Determine the [X, Y] coordinate at the center of the cell enclosing the given text.  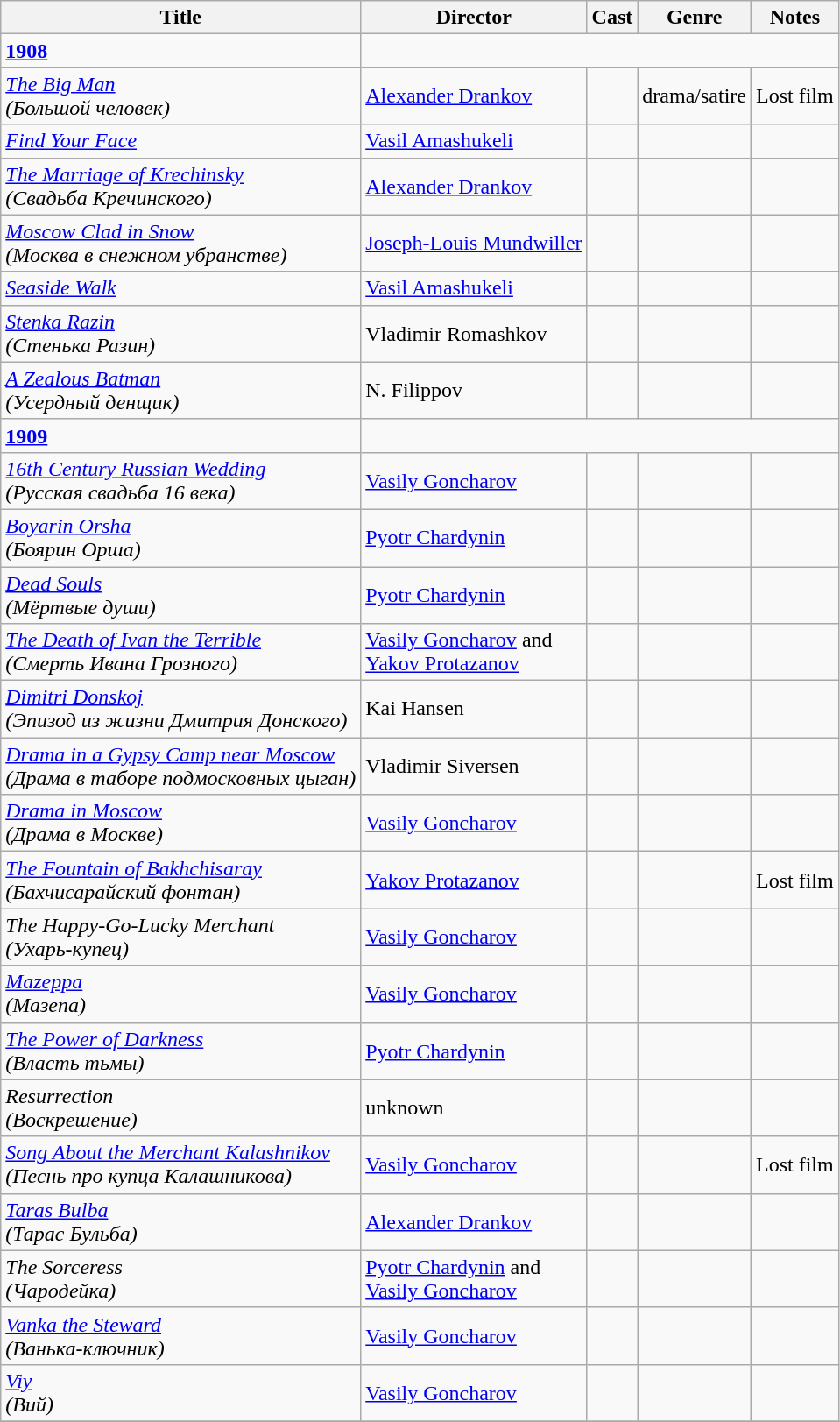
Stenka Razin(Стенька Разин) [180, 333]
The Power of Darkness(Власть тьмы) [180, 1051]
The Marriage of Krechinsky(Свадьба Кречинского) [180, 186]
The Big Man(Большой человек) [180, 96]
drama/satire [695, 96]
N. Filippov [474, 391]
A Zealous Batman(Усердный денщик) [180, 391]
Director [474, 18]
The Fountain of Bakhchisaray(Бахчисарайский фонтан) [180, 880]
Genre [695, 18]
Song About the Merchant Kalashnikov(Песнь про купца Калашникова) [180, 1165]
Resurrection(Воскрешение) [180, 1107]
Moscow Clad in Snow(Москва в снежном убранстве) [180, 244]
Notes [794, 18]
Dead Souls(Мёртвые души) [180, 594]
Viy(Вий) [180, 1393]
Vanka the Steward(Ванька-ключник) [180, 1335]
1908 [180, 51]
Find Your Face [180, 141]
The Happy-Go-Lucky Merchant(Ухарь-купец) [180, 937]
Yakov Protazanov [474, 880]
Joseph-Louis Mundwiller [474, 244]
Cast [612, 18]
The Death of Ivan the Terrible(Смерть Ивана Грозного) [180, 652]
Taras Bulba(Тарас Бульба) [180, 1221]
Pyotr Chardynin andVasily Goncharov [474, 1279]
Vladimir Siversen [474, 766]
Boyarin Orsha(Боярин Орша) [180, 538]
unknown [474, 1107]
Drama in a Gypsy Camp near Moscow(Драма в таборе подмосковных цыган) [180, 766]
The Sorceress(Чародейка) [180, 1279]
1909 [180, 435]
Seaside Walk [180, 288]
Kai Hansen [474, 710]
Mazeppa(Мазепа) [180, 994]
Drama in Moscow(Драма в Москве) [180, 824]
Dimitri Donskoj(Эпизод из жизни Дмитрия Донского) [180, 710]
Vasily Goncharov andYakov Protazanov [474, 652]
Title [180, 18]
16th Century Russian Wedding(Русская свадьба 16 века) [180, 480]
Vladimir Romashkov [474, 333]
